For the text-containing cell, return its midpoint in [x, y] coordinate format. 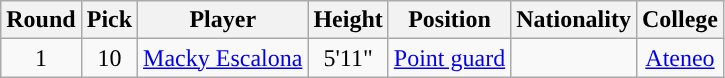
College [680, 20]
Pick [109, 20]
Round [41, 20]
Player [223, 20]
Point guard [449, 58]
Macky Escalona [223, 58]
Height [348, 20]
Ateneo [680, 58]
5'11" [348, 58]
10 [109, 58]
Nationality [574, 20]
1 [41, 58]
Position [449, 20]
